Output the (X, Y) coordinate of the center of the cell containing the given text.  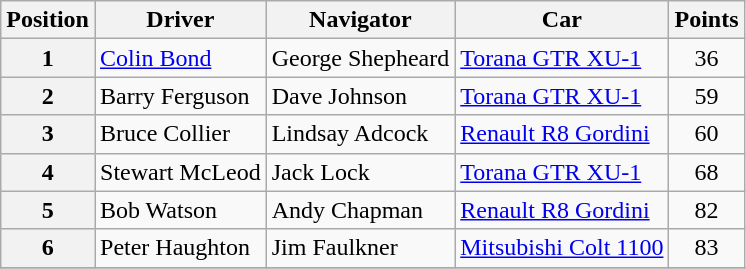
Navigator (360, 20)
Driver (180, 20)
Jack Lock (360, 172)
Colin Bond (180, 58)
68 (706, 172)
59 (706, 96)
83 (706, 248)
4 (48, 172)
Car (562, 20)
36 (706, 58)
Position (48, 20)
Stewart McLeod (180, 172)
Points (706, 20)
2 (48, 96)
Bob Watson (180, 210)
Mitsubishi Colt 1100 (562, 248)
Jim Faulkner (360, 248)
Dave Johnson (360, 96)
Andy Chapman (360, 210)
6 (48, 248)
82 (706, 210)
Barry Ferguson (180, 96)
1 (48, 58)
Lindsay Adcock (360, 134)
Peter Haughton (180, 248)
5 (48, 210)
3 (48, 134)
George Shepheard (360, 58)
Bruce Collier (180, 134)
60 (706, 134)
